Detect which cell encompasses the target text, then output its (x, y) center coordinate. 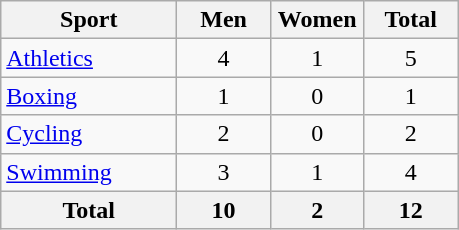
Boxing (89, 96)
Cycling (89, 134)
Athletics (89, 58)
5 (411, 58)
Women (317, 20)
12 (411, 210)
Sport (89, 20)
Men (224, 20)
10 (224, 210)
3 (224, 172)
Swimming (89, 172)
